Return the [X, Y] coordinate for the center point of the cell that contains the specified text.  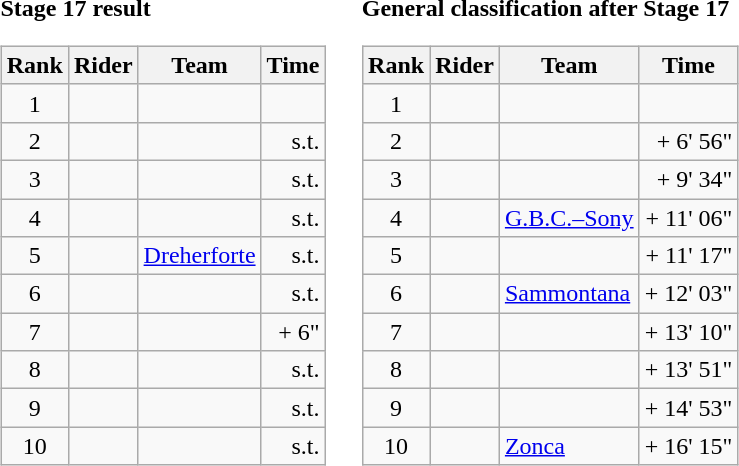
+ 11' 17" [688, 256]
Zonca [569, 446]
+ 9' 34" [688, 179]
+ 13' 51" [688, 370]
Sammontana [569, 294]
+ 11' 06" [688, 217]
+ 14' 53" [688, 408]
+ 16' 15" [688, 446]
G.B.C.–Sony [569, 217]
+ 13' 10" [688, 332]
+ 6' 56" [688, 141]
+ 12' 03" [688, 294]
Dreherforte [200, 256]
+ 6" [293, 332]
